Scan for the cell matching the given text and deliver its [x, y] coordinate at center. 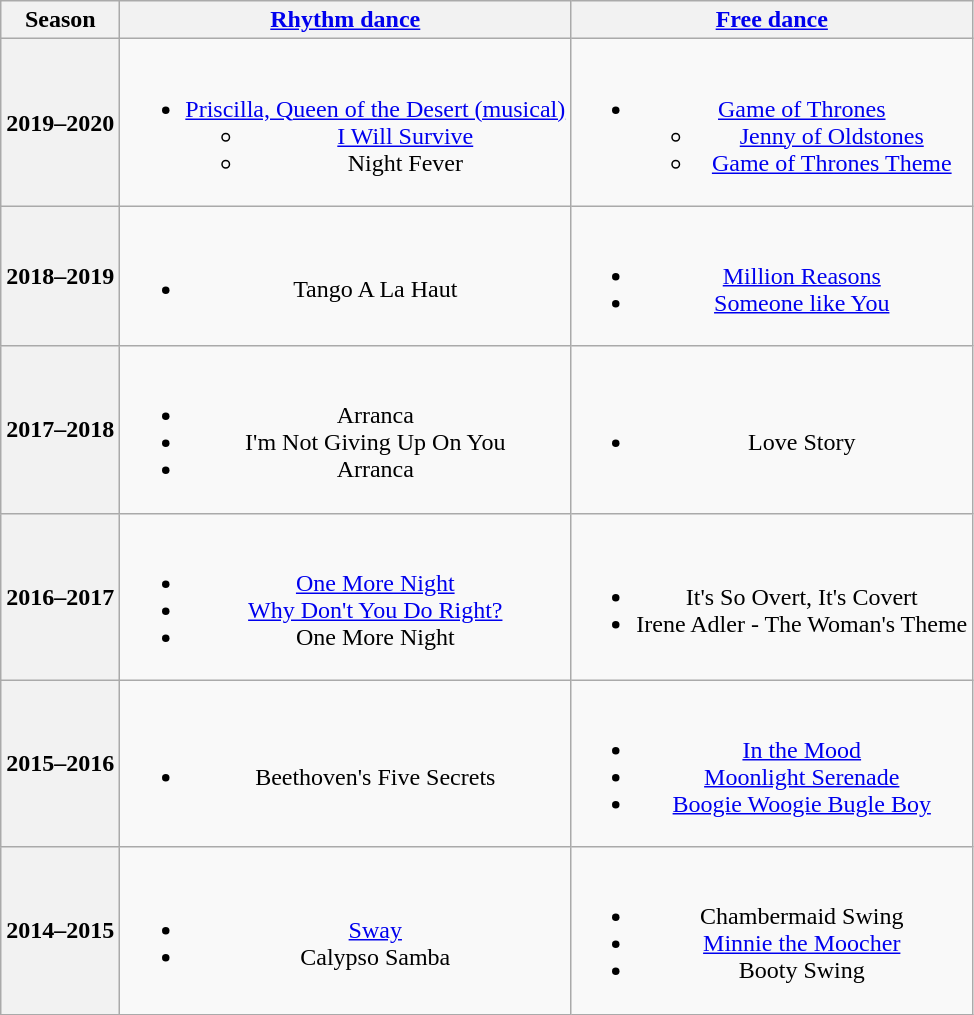
Love Story [772, 430]
Arranca I'm Not Giving Up On You Arranca [346, 430]
2019–2020 [60, 122]
Beethoven's Five Secrets [346, 764]
Chambermaid Swing Minnie the Moocher Booty Swing [772, 930]
2017–2018 [60, 430]
Priscilla, Queen of the Desert (musical) I Will Survive Night Fever [346, 122]
2016–2017 [60, 596]
Season [60, 20]
It's So Overt, It's Covert Irene Adler - The Woman's Theme [772, 596]
Free dance [772, 20]
Game of Thrones Jenny of OldstonesGame of Thrones Theme [772, 122]
2015–2016 [60, 764]
In the Mood Moonlight Serenade Boogie Woogie Bugle Boy [772, 764]
Million Reasons Someone like You [772, 276]
2018–2019 [60, 276]
One More Night Why Don't You Do Right? One More Night [346, 596]
Tango A La Haut [346, 276]
2014–2015 [60, 930]
Sway Calypso Samba [346, 930]
Rhythm dance [346, 20]
